Detect which cell encompasses the target text, then output its [x, y] center coordinate. 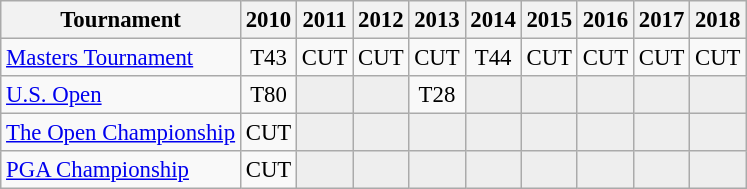
U.S. Open [121, 95]
2013 [437, 20]
PGA Championship [121, 170]
T28 [437, 95]
2015 [549, 20]
Tournament [121, 20]
2012 [381, 20]
2018 [718, 20]
T44 [493, 58]
T43 [268, 58]
2016 [605, 20]
Masters Tournament [121, 58]
2014 [493, 20]
2011 [325, 20]
The Open Championship [121, 133]
2017 [661, 20]
T80 [268, 95]
2010 [268, 20]
